Locate the cell with the specified text and output its (x, y) center coordinate. 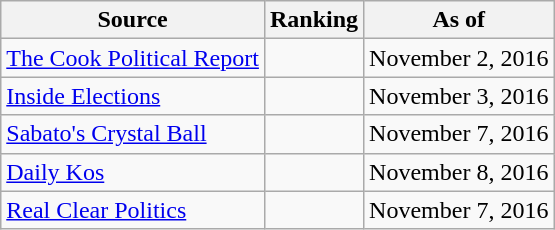
Real Clear Politics (133, 210)
Ranking (314, 20)
Source (133, 20)
Daily Kos (133, 172)
The Cook Political Report (133, 58)
November 8, 2016 (459, 172)
November 2, 2016 (459, 58)
November 3, 2016 (459, 96)
As of (459, 20)
Inside Elections (133, 96)
Sabato's Crystal Ball (133, 134)
